Pinpoint the cell where the given text exists, returning its (x, y) midpoint coordinate. 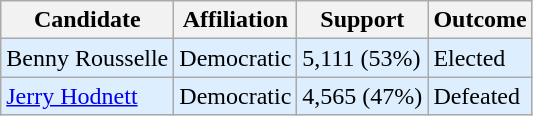
Defeated (480, 96)
Candidate (88, 20)
5,111 (53%) (362, 58)
Elected (480, 58)
4,565 (47%) (362, 96)
Jerry Hodnett (88, 96)
Support (362, 20)
Affiliation (236, 20)
Outcome (480, 20)
Benny Rousselle (88, 58)
